Scan for the cell matching the given text and deliver its [x, y] coordinate at center. 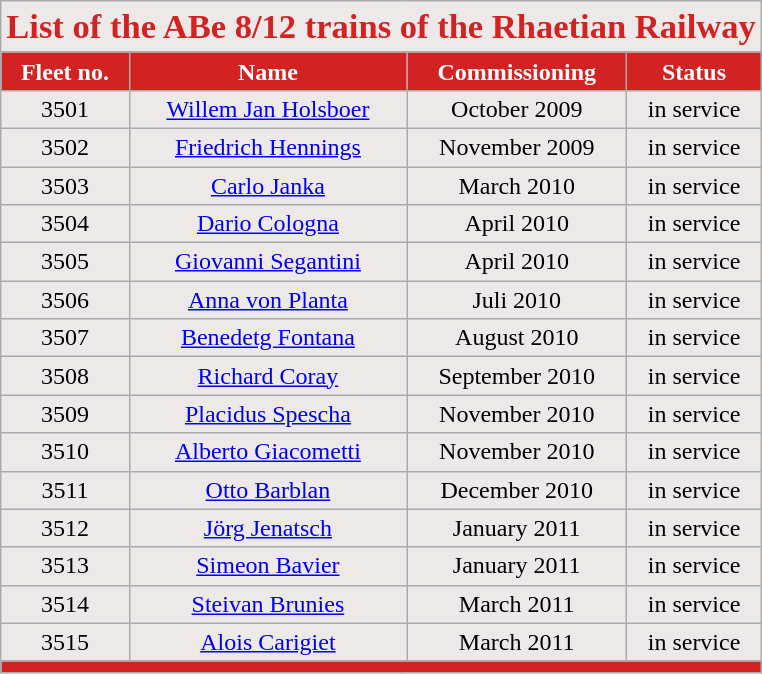
September 2010 [517, 376]
3503 [65, 185]
Simeon Bavier [268, 566]
Jörg Jenatsch [268, 528]
3511 [65, 490]
Commissioning [517, 71]
Dario Cologna [268, 224]
Anna von Planta [268, 300]
Benedetg Fontana [268, 338]
Name [268, 71]
3515 [65, 642]
3512 [65, 528]
3513 [65, 566]
3501 [65, 109]
August 2010 [517, 338]
3514 [65, 604]
Alberto Giacometti [268, 452]
Juli 2010 [517, 300]
Willem Jan Holsboer [268, 109]
November 2009 [517, 147]
Giovanni Segantini [268, 262]
December 2010 [517, 490]
Alois Carigiet [268, 642]
Friedrich Hennings [268, 147]
Placidus Spescha [268, 414]
3504 [65, 224]
3508 [65, 376]
Fleet no. [65, 71]
3506 [65, 300]
Steivan Brunies [268, 604]
3509 [65, 414]
3507 [65, 338]
October 2009 [517, 109]
March 2010 [517, 185]
Status [694, 71]
3510 [65, 452]
Otto Barblan [268, 490]
List of the ABe 8/12 trains of the Rhaetian Railway [382, 27]
Carlo Janka [268, 185]
3502 [65, 147]
3505 [65, 262]
Richard Coray [268, 376]
